Identify which cell holds the provided text, then report its [X, Y] central coordinate. 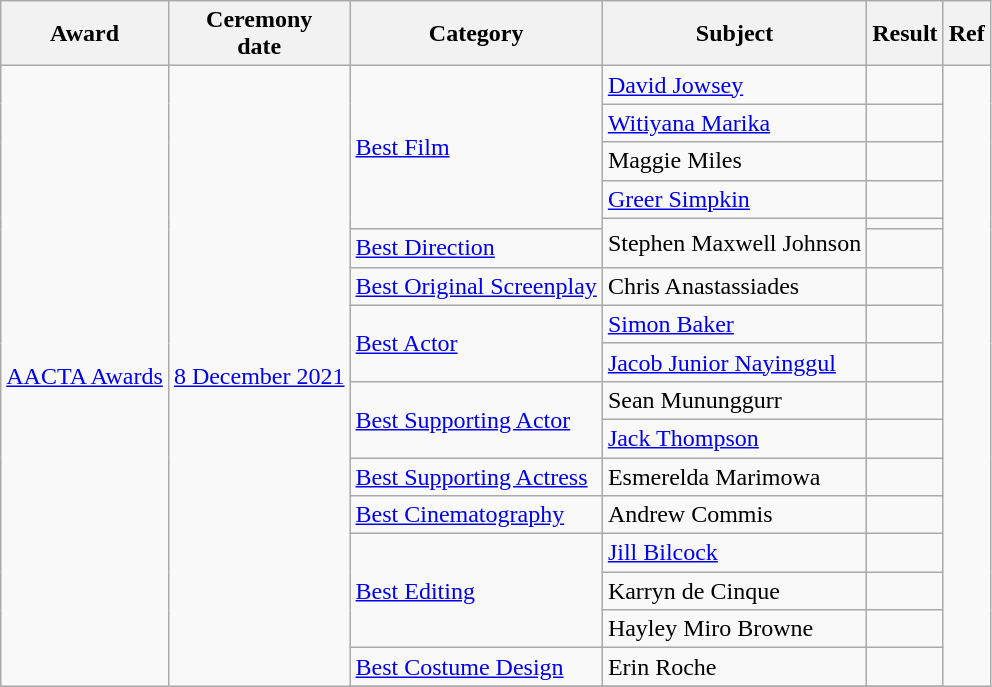
Jill Bilcock [734, 553]
Best Supporting Actress [476, 477]
Best Direction [476, 248]
Chris Anastassiades [734, 286]
Best Cinematography [476, 515]
Award [85, 34]
Ref [966, 34]
Result [905, 34]
8 December 2021 [259, 376]
Best Actor [476, 343]
Jacob Junior Nayinggul [734, 362]
Esmerelda Marimowa [734, 477]
Andrew Commis [734, 515]
Category [476, 34]
Best Film [476, 148]
Best Costume Design [476, 667]
Karryn de Cinque [734, 591]
Ceremonydate [259, 34]
Jack Thompson [734, 438]
Witiyana Marika [734, 123]
AACTA Awards [85, 376]
Maggie Miles [734, 161]
Stephen Maxwell Johnson [734, 242]
Best Supporting Actor [476, 419]
David Jowsey [734, 85]
Best Original Screenplay [476, 286]
Greer Simpkin [734, 199]
Simon Baker [734, 324]
Sean Mununggurr [734, 400]
Best Editing [476, 591]
Erin Roche [734, 667]
Hayley Miro Browne [734, 629]
Subject [734, 34]
